Locate the cell with the specified text and output its [X, Y] center coordinate. 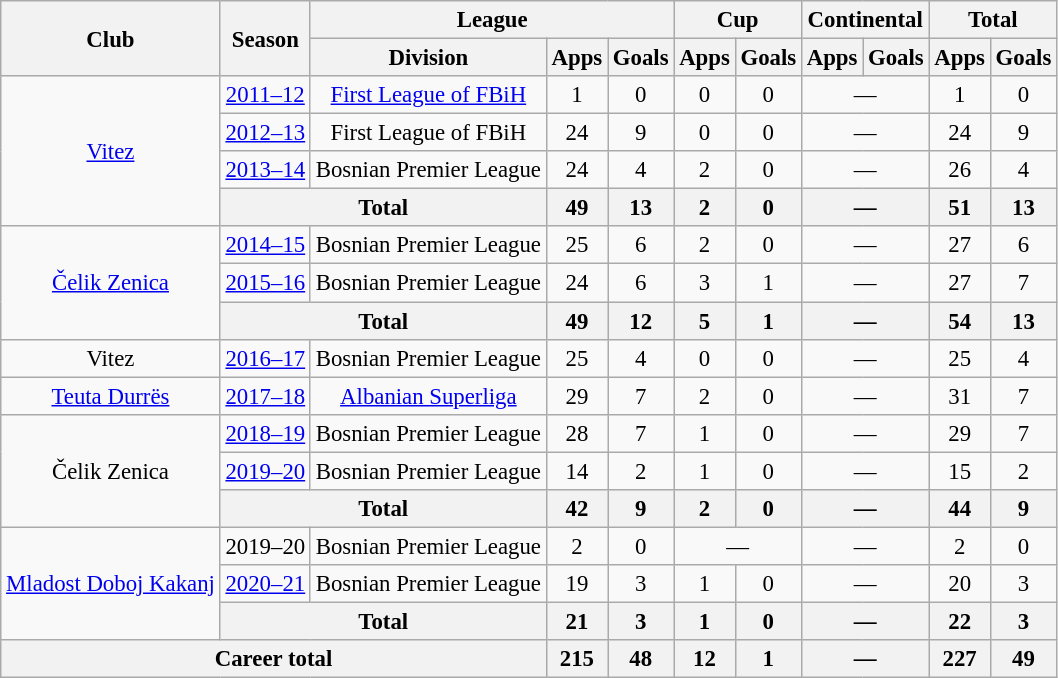
Club [110, 38]
2020–21 [265, 584]
22 [960, 621]
21 [576, 621]
42 [576, 509]
2015–16 [265, 283]
20 [960, 584]
2017–18 [265, 396]
2011–12 [265, 95]
Season [265, 38]
Continental [865, 20]
2016–17 [265, 358]
Albanian Superliga [428, 396]
Mladost Doboj Kakanj [110, 584]
31 [960, 396]
2018–19 [265, 433]
28 [576, 433]
14 [576, 471]
44 [960, 509]
51 [960, 208]
2014–15 [265, 245]
Teuta Durrës [110, 396]
15 [960, 471]
Division [428, 58]
227 [960, 659]
Career total [274, 659]
215 [576, 659]
19 [576, 584]
League [492, 20]
54 [960, 321]
2012–13 [265, 133]
5 [704, 321]
2013–14 [265, 170]
48 [641, 659]
Cup [738, 20]
26 [960, 170]
